Search for the cell housing the specified text and yield its (x, y) center coordinate. 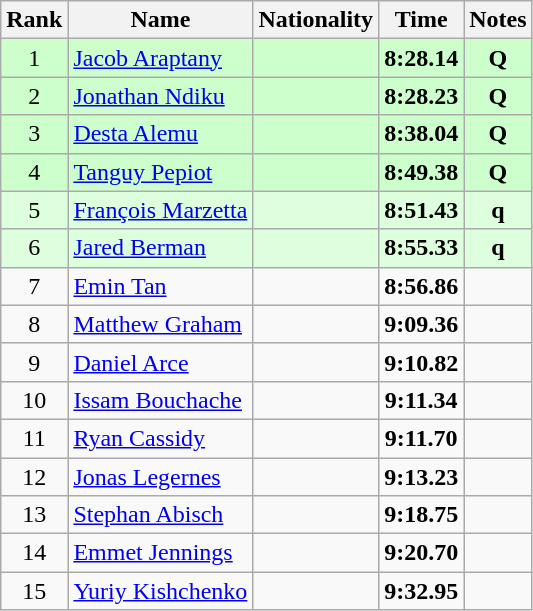
Ryan Cassidy (160, 438)
François Marzetta (160, 210)
9:13.23 (422, 477)
9 (34, 362)
Rank (34, 20)
Time (422, 20)
Name (160, 20)
5 (34, 210)
Tanguy Pepiot (160, 172)
11 (34, 438)
Jared Berman (160, 248)
Nationality (316, 20)
Yuriy Kishchenko (160, 591)
10 (34, 400)
Stephan Abisch (160, 515)
3 (34, 134)
8:51.43 (422, 210)
8:55.33 (422, 248)
8 (34, 324)
Emin Tan (160, 286)
8:28.23 (422, 96)
Jacob Araptany (160, 58)
Jonathan Ndiku (160, 96)
9:09.36 (422, 324)
14 (34, 553)
Matthew Graham (160, 324)
9:20.70 (422, 553)
9:11.70 (422, 438)
Daniel Arce (160, 362)
4 (34, 172)
9:32.95 (422, 591)
9:11.34 (422, 400)
7 (34, 286)
Issam Bouchache (160, 400)
15 (34, 591)
12 (34, 477)
8:38.04 (422, 134)
8:56.86 (422, 286)
1 (34, 58)
8:28.14 (422, 58)
Emmet Jennings (160, 553)
9:10.82 (422, 362)
Notes (498, 20)
6 (34, 248)
8:49.38 (422, 172)
Jonas Legernes (160, 477)
9:18.75 (422, 515)
13 (34, 515)
Desta Alemu (160, 134)
2 (34, 96)
